Determine the (X, Y) coordinate at the center of the cell enclosing the given text.  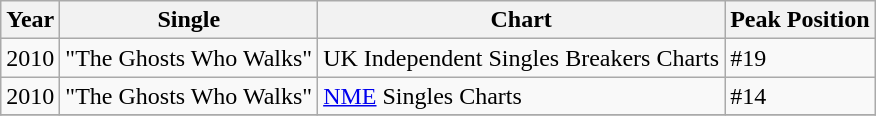
Year (30, 20)
UK Independent Singles Breakers Charts (522, 58)
#19 (800, 58)
#14 (800, 96)
Chart (522, 20)
Single (189, 20)
Peak Position (800, 20)
NME Singles Charts (522, 96)
